Capture the cell that displays the provided text and extract its [x, y] central coordinate. 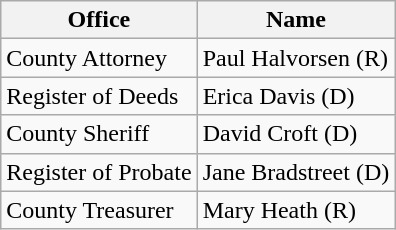
David Croft (D) [296, 134]
Register of Deeds [99, 96]
Erica Davis (D) [296, 96]
County Sheriff [99, 134]
County Attorney [99, 58]
Paul Halvorsen (R) [296, 58]
Name [296, 20]
County Treasurer [99, 210]
Jane Bradstreet (D) [296, 172]
Register of Probate [99, 172]
Mary Heath (R) [296, 210]
Office [99, 20]
